Pinpoint the cell where the given text exists, returning its [x, y] midpoint coordinate. 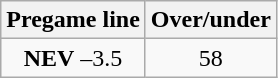
Over/under [210, 20]
58 [210, 58]
NEV –3.5 [74, 58]
Pregame line [74, 20]
